Provide the [x, y] coordinate of the cell's center where the given text is located.  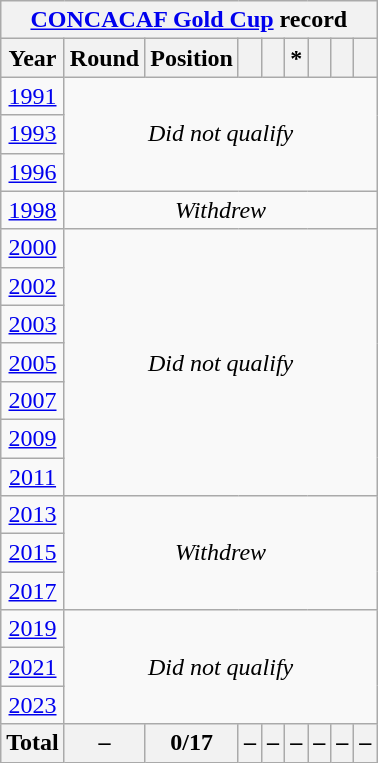
2009 [33, 438]
1996 [33, 172]
2017 [33, 591]
CONCACAF Gold Cup record [189, 20]
Total [33, 743]
Year [33, 58]
1993 [33, 134]
1998 [33, 210]
2005 [33, 362]
1991 [33, 96]
2003 [33, 324]
2011 [33, 477]
2002 [33, 286]
2015 [33, 553]
2023 [33, 705]
2019 [33, 629]
2021 [33, 667]
* [296, 58]
2013 [33, 515]
Position [192, 58]
Round [104, 58]
2000 [33, 248]
0/17 [192, 743]
2007 [33, 400]
